Capture the cell that displays the provided text and extract its [X, Y] central coordinate. 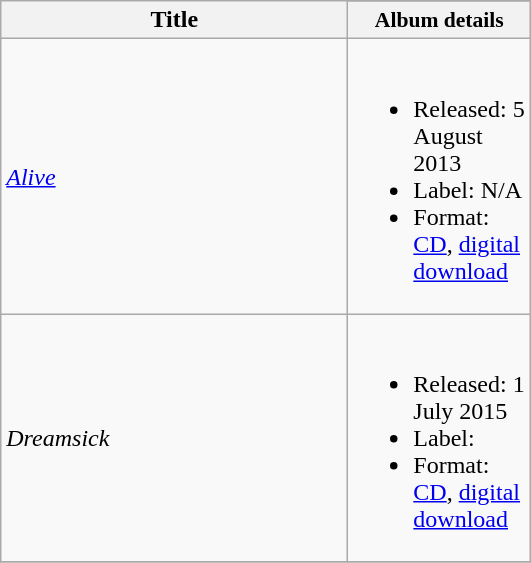
Title [174, 20]
Dreamsick [174, 438]
Alive [174, 176]
Released: 5 August 2013Label: N/AFormat: CD, digital download [440, 176]
Released: 1 July 2015Label:Format: CD, digital download [440, 438]
Album details [440, 20]
